Provide the [X, Y] coordinate of the cell's center where the given text is located.  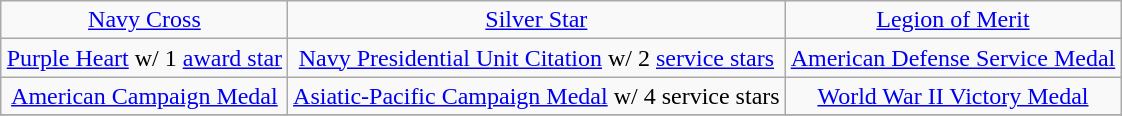
World War II Victory Medal [953, 96]
Legion of Merit [953, 20]
Navy Cross [144, 20]
Asiatic-Pacific Campaign Medal w/ 4 service stars [537, 96]
American Campaign Medal [144, 96]
American Defense Service Medal [953, 58]
Navy Presidential Unit Citation w/ 2 service stars [537, 58]
Silver Star [537, 20]
Purple Heart w/ 1 award star [144, 58]
